Detect which cell encompasses the target text, then output its [x, y] center coordinate. 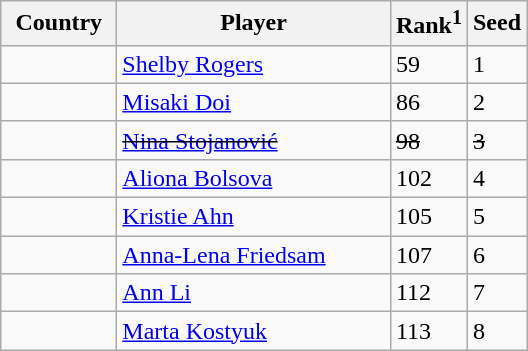
113 [428, 331]
Ann Li [254, 293]
Seed [496, 24]
59 [428, 64]
86 [428, 102]
Shelby Rogers [254, 64]
112 [428, 293]
1 [496, 64]
5 [496, 217]
Nina Stojanović [254, 140]
8 [496, 331]
Aliona Bolsova [254, 178]
Kristie Ahn [254, 217]
98 [428, 140]
2 [496, 102]
105 [428, 217]
Misaki Doi [254, 102]
Player [254, 24]
7 [496, 293]
Marta Kostyuk [254, 331]
3 [496, 140]
102 [428, 178]
Rank1 [428, 24]
Anna-Lena Friedsam [254, 255]
107 [428, 255]
6 [496, 255]
4 [496, 178]
Country [59, 24]
